Identify which cell holds the provided text, then report its [X, Y] central coordinate. 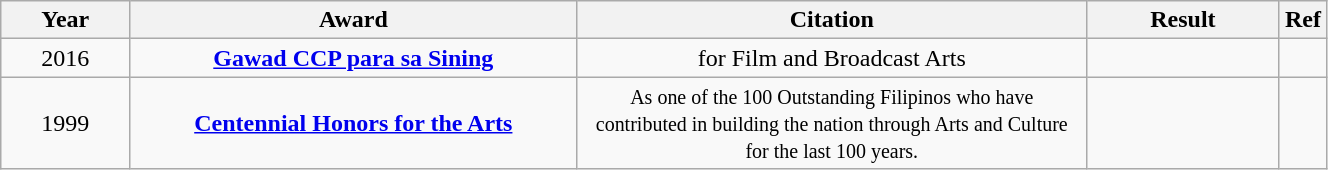
Ref [1302, 20]
2016 [66, 58]
Gawad CCP para sa Sining [354, 58]
Result [1184, 20]
As one of the 100 Outstanding Filipinos who have contributed in building the nation through Arts and Culture for the last 100 years. [832, 123]
Award [354, 20]
1999 [66, 123]
Citation [832, 20]
Centennial Honors for the Arts [354, 123]
Year [66, 20]
for Film and Broadcast Arts [832, 58]
